Return [x, y] of the center of cell containing provided text 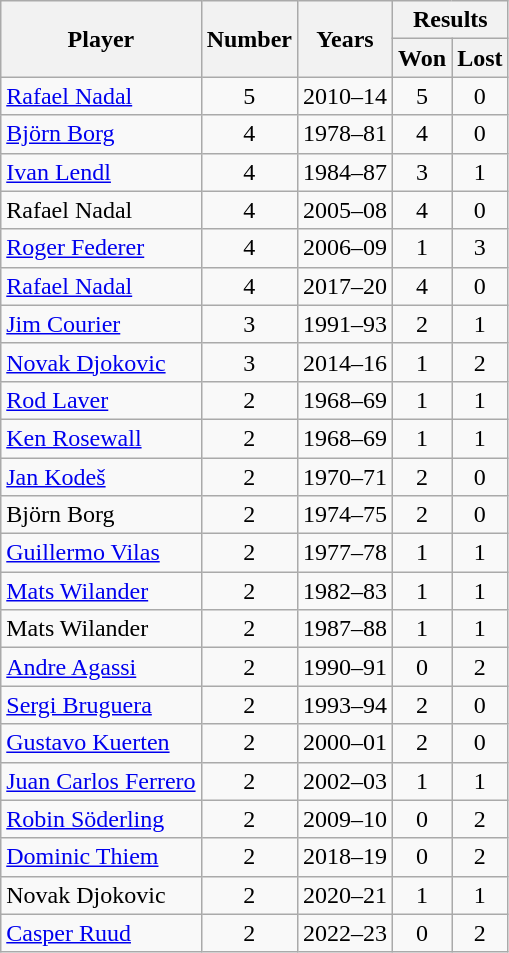
Jan Kodeš [101, 477]
Results [451, 20]
1974–75 [344, 515]
2000–01 [344, 743]
2018–19 [344, 857]
Guillermo Vilas [101, 553]
1993–94 [344, 705]
Sergi Bruguera [101, 705]
Rod Laver [101, 400]
1970–71 [344, 477]
Casper Ruud [101, 933]
1978–81 [344, 134]
2020–21 [344, 895]
Juan Carlos Ferrero [101, 781]
Dominic Thiem [101, 857]
Gustavo Kuerten [101, 743]
Number [249, 39]
1987–88 [344, 629]
1977–78 [344, 553]
2006–09 [344, 248]
Ivan Lendl [101, 172]
1982–83 [344, 591]
1984–87 [344, 172]
2014–16 [344, 362]
1990–91 [344, 667]
Years [344, 39]
Lost [480, 58]
2005–08 [344, 210]
Player [101, 39]
1991–93 [344, 324]
Won [422, 58]
2010–14 [344, 96]
Robin Söderling [101, 819]
2017–20 [344, 286]
Jim Courier [101, 324]
2022–23 [344, 933]
Ken Rosewall [101, 438]
Andre Agassi [101, 667]
2009–10 [344, 819]
2002–03 [344, 781]
Roger Federer [101, 248]
